Find where the given text appears and provide that cell's center as [x, y] coordinate. 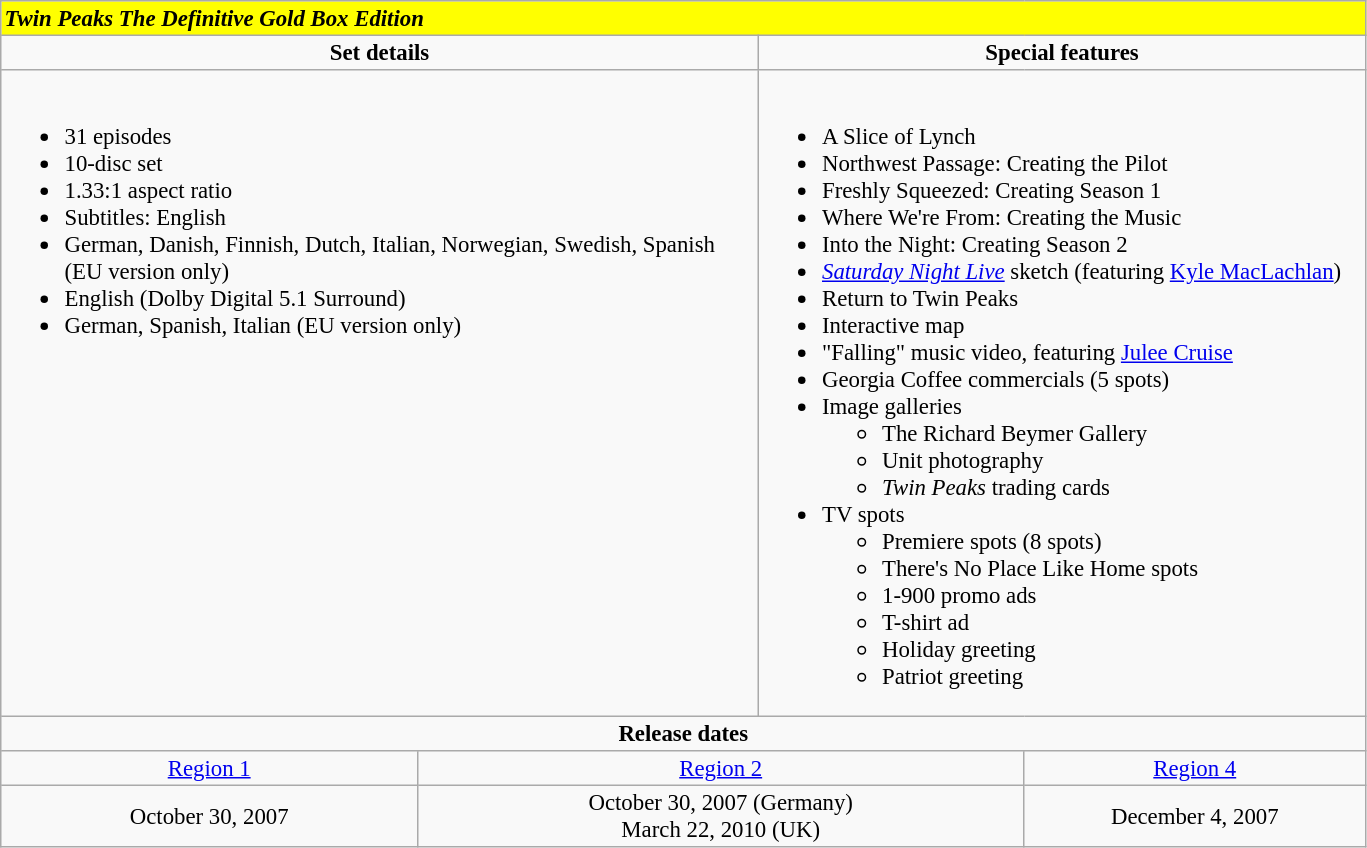
Special features [1062, 52]
October 30, 2007 (Germany)March 22, 2010 (UK) [721, 817]
Twin Peaks The Definitive Gold Box Edition [684, 18]
Region 1 [210, 768]
Release dates [684, 734]
Set details [380, 52]
October 30, 2007 [210, 817]
Region 4 [1195, 768]
December 4, 2007 [1195, 817]
Region 2 [721, 768]
